Find where the given text appears and provide that cell's center as (x, y) coordinate. 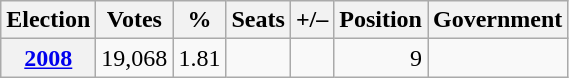
Government (498, 20)
9 (381, 58)
% (200, 20)
19,068 (134, 58)
+/– (312, 20)
Election (48, 20)
2008 (48, 58)
Votes (134, 20)
Position (381, 20)
1.81 (200, 58)
Seats (258, 20)
